Output the [X, Y] coordinate of the center of the cell containing the given text.  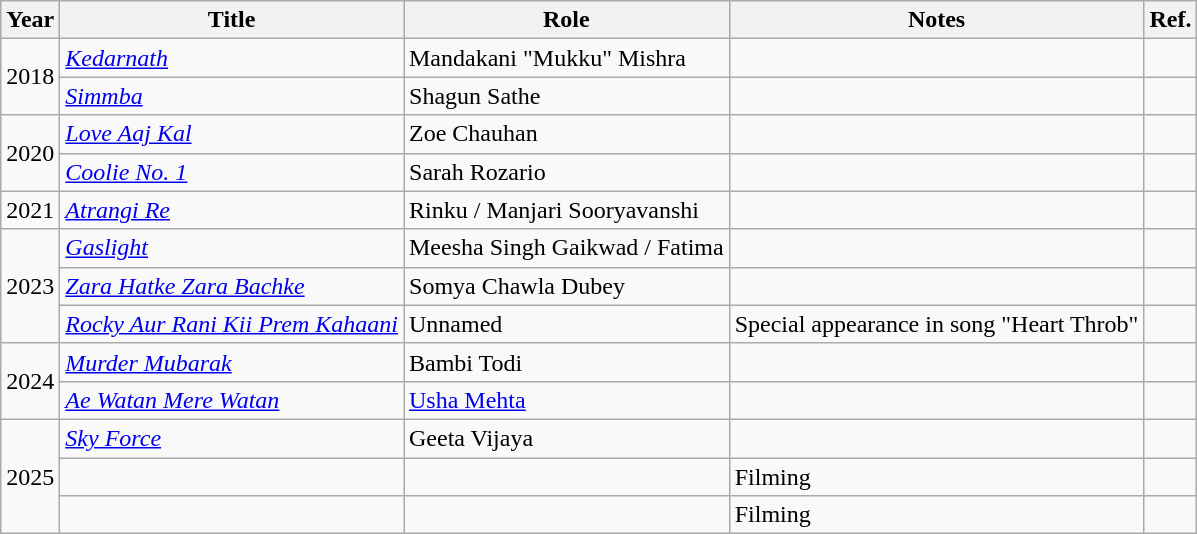
Gaslight [232, 248]
Murder Mubarak [232, 362]
Kedarnath [232, 58]
2021 [30, 210]
Somya Chawla Dubey [567, 286]
2024 [30, 381]
Coolie No. 1 [232, 172]
Rinku / Manjari Sooryavanshi [567, 210]
Ref. [1170, 20]
Usha Mehta [567, 400]
Mandakani "Mukku" Mishra [567, 58]
Ae Watan Mere Watan [232, 400]
Notes [936, 20]
Zoe Chauhan [567, 134]
2023 [30, 286]
Zara Hatke Zara Bachke [232, 286]
Unnamed [567, 324]
2020 [30, 153]
Simmba [232, 96]
Sarah Rozario [567, 172]
Rocky Aur Rani Kii Prem Kahaani [232, 324]
Year [30, 20]
Atrangi Re [232, 210]
2018 [30, 77]
Bambi Todi [567, 362]
Shagun Sathe [567, 96]
Love Aaj Kal [232, 134]
Special appearance in song "Heart Throb" [936, 324]
Role [567, 20]
2025 [30, 476]
Title [232, 20]
Geeta Vijaya [567, 438]
Sky Force [232, 438]
Meesha Singh Gaikwad / Fatima [567, 248]
